Scan for the cell matching the given text and deliver its [X, Y] coordinate at center. 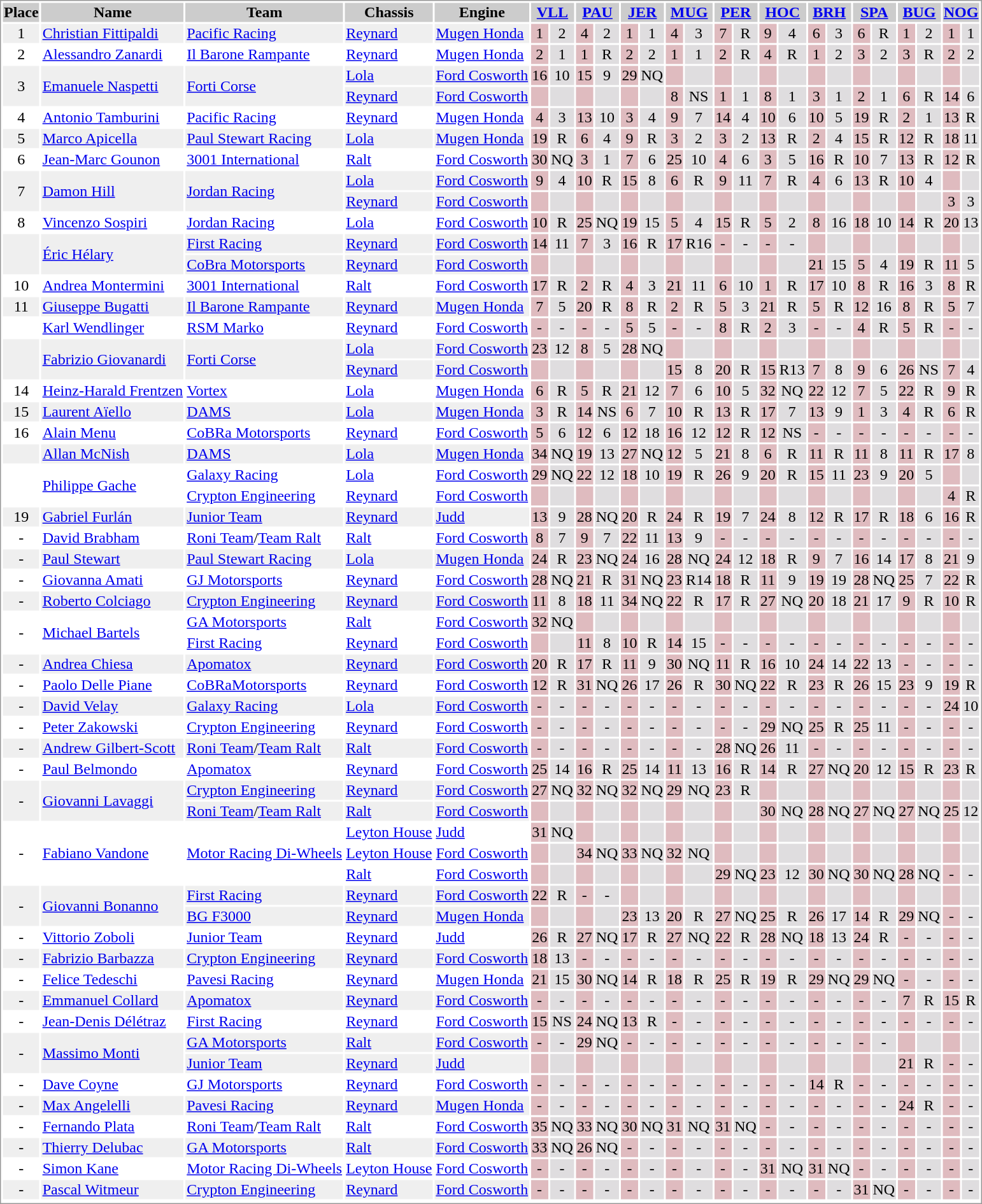
Paul Stewart [113, 559]
Team [265, 12]
Fabrizio Giovanardi [113, 359]
CoBra Motorsports [265, 264]
Emanuele Naspetti [113, 87]
Paolo Delle Piane [113, 685]
NOG [961, 12]
Vincenzo Sospiri [113, 222]
Antonio Tamburini [113, 118]
Place [21, 12]
Christian Fittipaldi [113, 34]
Jean-Denis Délétraz [113, 1021]
Paul Belmondo [113, 769]
Allan McNish [113, 454]
Andrea Chiesa [113, 664]
Marco Apicella [113, 138]
Simon Kane [113, 1169]
Andrea Montermini [113, 286]
Fernando Plata [113, 1127]
Fabiano Vandone [113, 854]
Roberto Colciago [113, 601]
Alain Menu [113, 433]
Damon Hill [113, 191]
Pascal Witmeur [113, 1189]
Giovanni Lavaggi [113, 801]
RSM Marko [265, 328]
Alessandro Zanardi [113, 54]
Dave Coyne [113, 1085]
Karl Wendlinger [113, 328]
David Velay [113, 706]
MUG [689, 12]
Vittorio Zoboli [113, 937]
Michael Bartels [113, 633]
Thierry Delubac [113, 1147]
Emmanuel Collard [113, 1001]
Engine [482, 12]
Andrew Gilbert-Scott [113, 749]
Peter Zakowski [113, 727]
JER [643, 12]
HOC [782, 12]
CoBRa Motorsports [265, 433]
BRH [829, 12]
PER [736, 12]
35 [540, 1127]
Heinz-Harald Frentzen [113, 391]
BUG [920, 12]
CoBRaMotorsports [265, 685]
Éric Hélary [113, 255]
David Brabham [113, 538]
Felice Tedeschi [113, 979]
R14 [699, 580]
Fabrizio Barbazza [113, 959]
Chassis [389, 12]
Philippe Gache [113, 485]
Max Angelelli [113, 1105]
Giovanni Bonanno [113, 906]
R16 [699, 244]
Laurent Aïello [113, 412]
Jean-Marc Gounon [113, 160]
Giovanna Amati [113, 580]
Giuseppe Bugatti [113, 306]
Massimo Monti [113, 1054]
VLL [553, 12]
R13 [792, 370]
Name [113, 12]
SPA [874, 12]
BG F3000 [265, 917]
PAU [597, 12]
Gabriel Furlán [113, 517]
Vortex [265, 391]
